Extract the (X, Y) coordinate from the center of the cell holding the provided text.  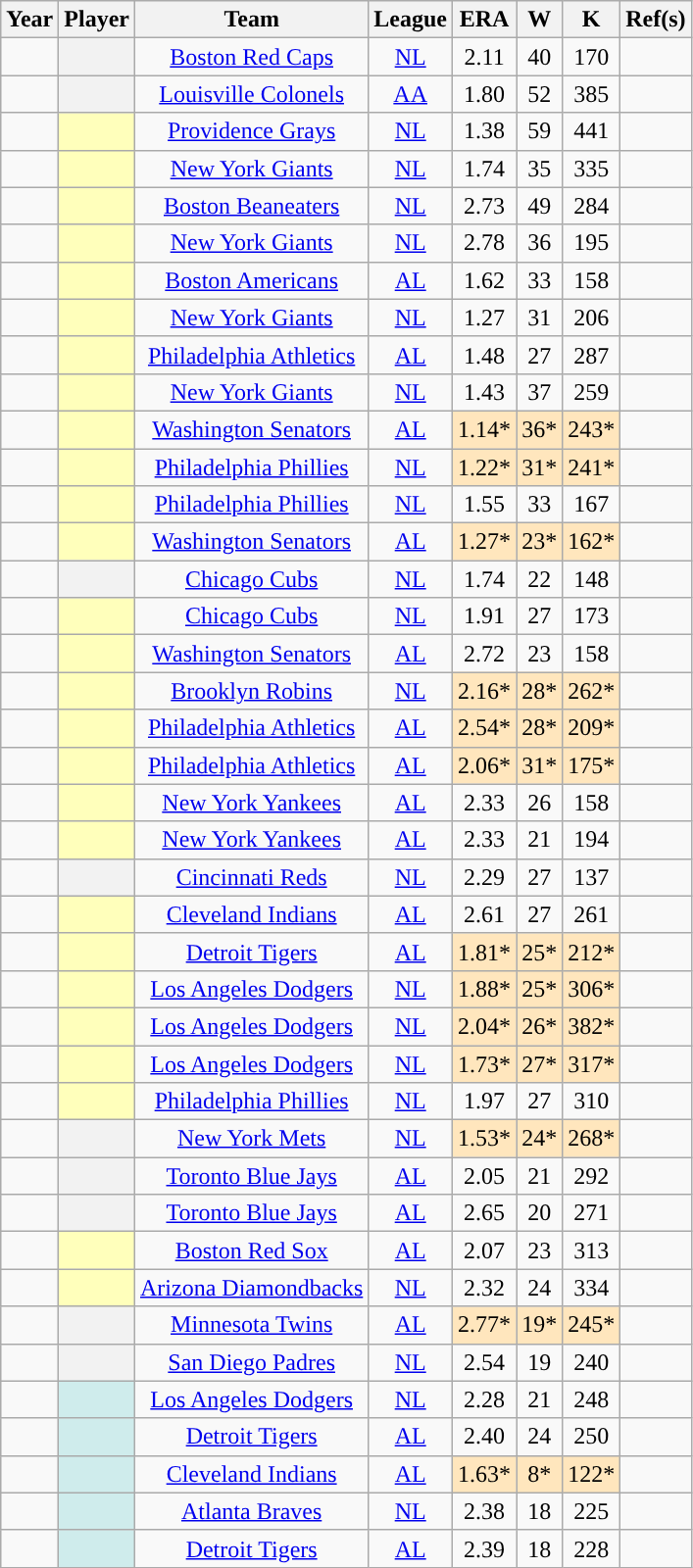
Cincinnati Reds (251, 877)
292 (592, 1176)
122* (592, 1474)
2.65 (484, 1213)
137 (592, 877)
Boston Beaneaters (251, 206)
35 (539, 169)
Boston Red Caps (251, 57)
Ref(s) (656, 20)
167 (592, 505)
1.62 (484, 280)
20 (539, 1213)
248 (592, 1399)
ERA (484, 20)
49 (539, 206)
Atlanta Braves (251, 1511)
2.04* (484, 1026)
2.32 (484, 1288)
19* (539, 1325)
1.14* (484, 429)
36* (539, 429)
306* (592, 989)
New York Mets (251, 1139)
243* (592, 429)
23* (539, 542)
31 (539, 318)
209* (592, 728)
310 (592, 1102)
2.29 (484, 877)
San Diego Padres (251, 1362)
195 (592, 243)
26 (539, 803)
284 (592, 206)
27* (539, 1063)
Brooklyn Robins (251, 691)
245* (592, 1325)
36 (539, 243)
22 (539, 579)
148 (592, 579)
287 (592, 355)
2.54* (484, 728)
1.43 (484, 392)
206 (592, 318)
385 (592, 94)
335 (592, 169)
1.91 (484, 616)
262* (592, 691)
441 (592, 131)
2.11 (484, 57)
26* (539, 1026)
1.55 (484, 505)
2.06* (484, 765)
162* (592, 542)
2.61 (484, 914)
Year (29, 20)
1.81* (484, 952)
2.38 (484, 1511)
2.54 (484, 1362)
1.48 (484, 355)
313 (592, 1250)
AA (411, 94)
194 (592, 840)
1.63* (484, 1474)
170 (592, 57)
Team (251, 20)
2.05 (484, 1176)
37 (539, 392)
Boston Americans (251, 280)
228 (592, 1548)
2.16* (484, 691)
1.27 (484, 318)
Boston Red Sox (251, 1250)
173 (592, 616)
1.38 (484, 131)
52 (539, 94)
League (411, 20)
2.28 (484, 1399)
261 (592, 914)
1.22* (484, 467)
241* (592, 467)
Minnesota Twins (251, 1325)
2.73 (484, 206)
240 (592, 1362)
268* (592, 1139)
259 (592, 392)
334 (592, 1288)
59 (539, 131)
Louisville Colonels (251, 94)
2.72 (484, 654)
40 (539, 57)
Player (97, 20)
1.73* (484, 1063)
271 (592, 1213)
24* (539, 1139)
1.27* (484, 542)
2.78 (484, 243)
19 (539, 1362)
2.77* (484, 1325)
K (592, 20)
225 (592, 1511)
250 (592, 1437)
1.53* (484, 1139)
382* (592, 1026)
2.40 (484, 1437)
1.88* (484, 989)
1.97 (484, 1102)
2.39 (484, 1548)
8* (539, 1474)
1.80 (484, 94)
Providence Grays (251, 131)
175* (592, 765)
Arizona Diamondbacks (251, 1288)
317* (592, 1063)
212* (592, 952)
2.07 (484, 1250)
W (539, 20)
